Locate the cell with the specified text and output its (x, y) center coordinate. 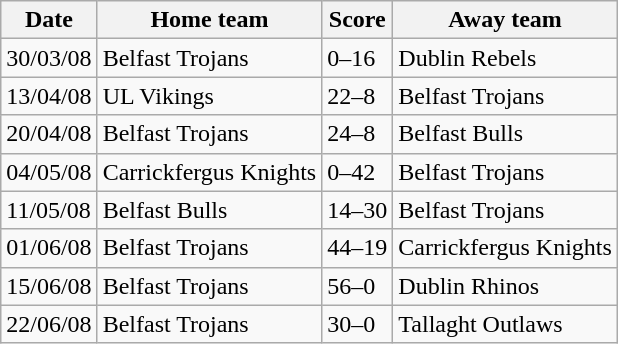
01/06/08 (49, 248)
15/06/08 (49, 286)
Tallaght Outlaws (506, 324)
04/05/08 (49, 172)
Date (49, 20)
44–19 (358, 248)
Dublin Rebels (506, 58)
Home team (210, 20)
30–0 (358, 324)
Score (358, 20)
0–16 (358, 58)
11/05/08 (49, 210)
22/06/08 (49, 324)
0–42 (358, 172)
30/03/08 (49, 58)
20/04/08 (49, 134)
14–30 (358, 210)
Dublin Rhinos (506, 286)
Away team (506, 20)
24–8 (358, 134)
22–8 (358, 96)
UL Vikings (210, 96)
13/04/08 (49, 96)
56–0 (358, 286)
